Extract the [x, y] coordinate from the center of the cell holding the provided text.  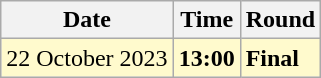
Final [280, 58]
Date [87, 20]
22 October 2023 [87, 58]
Time [206, 20]
13:00 [206, 58]
Round [280, 20]
